Output the (x, y) coordinate of the center of the cell containing the given text.  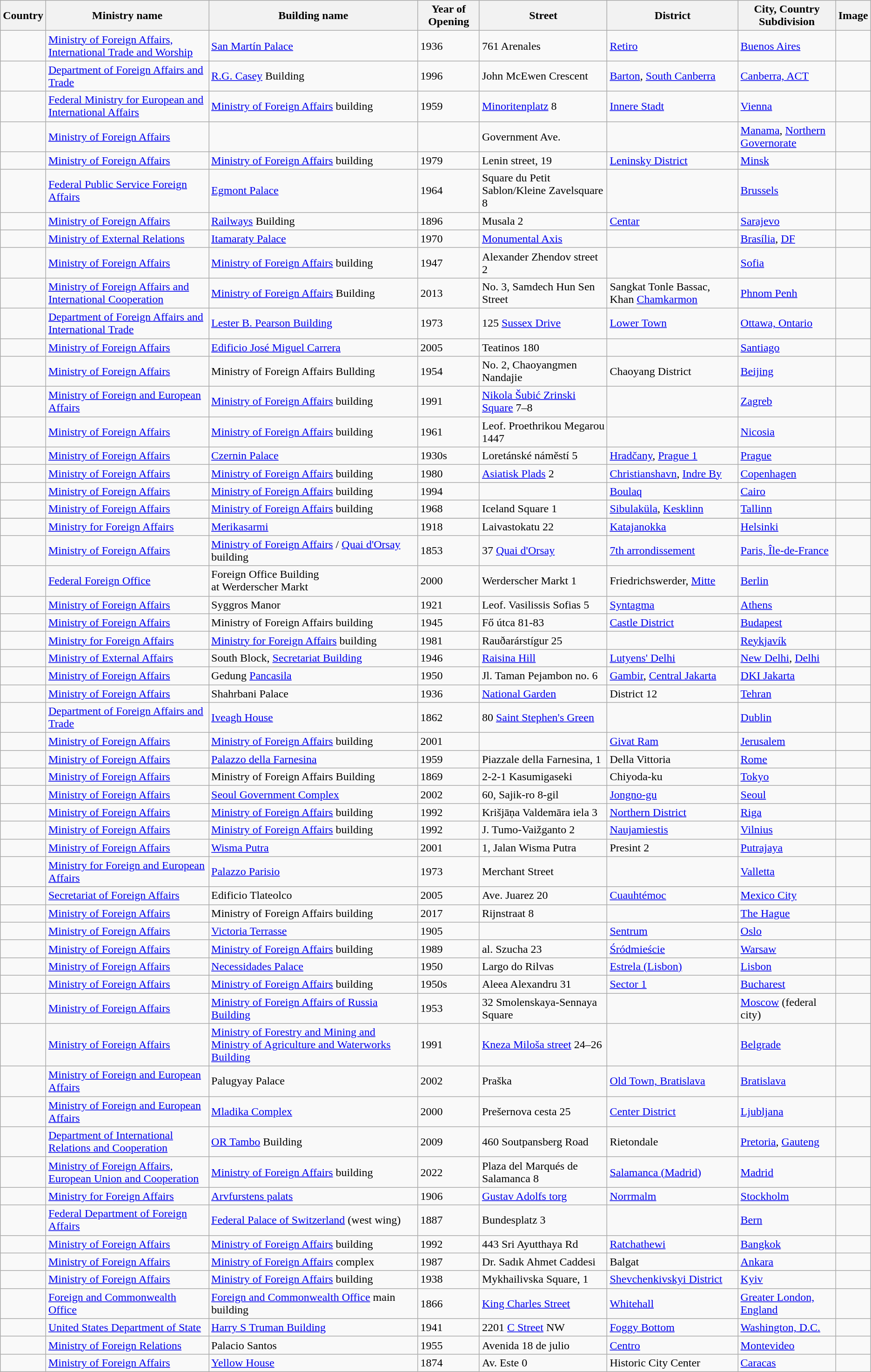
Tallinn (787, 509)
Wisma Putra (314, 848)
2017 (449, 913)
Estrela (Lisbon) (673, 966)
Avenida 18 de julio (543, 1345)
Ministry of Foreign Relations (127, 1345)
Arvfurstens palats (314, 1196)
Santiago (787, 348)
Leninsky District (673, 161)
DKI Jakarta (787, 676)
2013 (449, 293)
Prague (787, 456)
Laivastokatu 22 (543, 527)
Phnom Penh (787, 293)
1989 (449, 949)
Riga (787, 812)
Stockholm (787, 1196)
Oslo (787, 931)
Fő útca 81-83 (543, 622)
1941 (449, 1327)
Cairo (787, 491)
City, Country Subdivision (787, 16)
Plaza del Marqués de Salamanca 8 (543, 1172)
Mexico City (787, 896)
Rome (787, 759)
Tokyo (787, 777)
Minoritenplatz 8 (543, 106)
Foreign and Commonwealth Office main building (314, 1304)
Sofia (787, 262)
Vienna (787, 106)
Leof. Proethrikou Megarou 1447 (543, 432)
Centro (673, 1345)
Caracas (787, 1363)
R.G. Casey Building (314, 76)
37 Quai d'Orsay (543, 551)
Putrajaya (787, 848)
Seoul Government Complex (314, 795)
Rietondale (673, 1142)
Department of International Relations and Cooperation (127, 1142)
Yellow House (314, 1363)
1930s (449, 456)
Image (853, 16)
Ottawa, Ontario (787, 323)
The Hague (787, 913)
1905 (449, 931)
Sibulaküla, Kesklinn (673, 509)
Canberra, ACT (787, 76)
Minsk (787, 161)
National Garden (543, 694)
Ministry of Foreign Affairs, International Trade and Worship (127, 46)
1996 (449, 76)
Pretoria, Gauteng (787, 1142)
Edificio José Miguel Carrera (314, 348)
Bern (787, 1220)
Mykhailivska Square, 1 (543, 1279)
Monumental Axis (543, 239)
Christianshavn, Indre By (673, 474)
Largo do Rilvas (543, 966)
Federal Public Service Foreign Affairs (127, 191)
Presint 2 (673, 848)
1955 (449, 1345)
80 Saint Stephen's Green (543, 717)
Barton, South Canberra (673, 76)
Alexander Zhendov street 2 (543, 262)
Federal Palace of Switzerland (west wing) (314, 1220)
Cuauhtémoc (673, 896)
1970 (449, 239)
Lutyens' Delhi (673, 658)
Av. Este 0 (543, 1363)
Dublin (787, 717)
1981 (449, 640)
Retiro (673, 46)
Berlin (787, 581)
Belgrade (787, 1045)
Aleea Alexandru 31 (543, 984)
Piazzale della Farnesina, 1 (543, 759)
1994 (449, 491)
United States Department of State (127, 1327)
1968 (449, 509)
1979 (449, 161)
Balgat (673, 1262)
1874 (449, 1363)
Dr. Sadık Ahmet Caddesi (543, 1262)
Ministry of Foreign Affairs complex (314, 1262)
125 Sussex Drive (543, 323)
1945 (449, 622)
1866 (449, 1304)
Ministry of Foreign Affairs Bullding (314, 371)
Bratislava (787, 1081)
1862 (449, 717)
No. 3, Samdech Hun Sen Street (543, 293)
Tehran (787, 694)
Gedung Pancasila (314, 676)
Athens (787, 605)
Ministry for Foreign and European Affairs (127, 872)
San Martín Palace (314, 46)
Paris, Île-de-France (787, 551)
1961 (449, 432)
Ministry of Foreign Affairs, European Union and Cooperation (127, 1172)
Lisbon (787, 966)
Jongno-gu (673, 795)
Ratchathewi (673, 1244)
Loretánské náměstí 5 (543, 456)
District 12 (673, 694)
Śródmieście (673, 949)
Innere Stadt (673, 106)
Washington, D.C. (787, 1327)
No. 2, Chaoyangmen Nandajie (543, 371)
Square du Petit Sablon/Kleine Zavelsquare 8 (543, 191)
Brussels (787, 191)
Building name (314, 16)
Syggros Manor (314, 605)
OR Tambo Building (314, 1142)
Katajanokka (673, 527)
Jerusalem (787, 742)
Lenin street, 19 (543, 161)
Friedrichswerder, Mitte (673, 581)
J. Tumo-Vaižganto 2 (543, 830)
Gambir, Central Jakarta (673, 676)
Iveagh House (314, 717)
1980 (449, 474)
1853 (449, 551)
Della Vittoria (673, 759)
Bangkok (787, 1244)
Center District (673, 1112)
Foreign and Commonwealth Office (127, 1304)
Zagreb (787, 402)
Secretariat of Foreign Affairs (127, 896)
Egmont Palace (314, 191)
Ministry of External Affairs (127, 658)
Merchant Street (543, 872)
Asiatisk Plads 2 (543, 474)
Ave. Juarez 20 (543, 896)
Ministry of Forestry and Mining and Ministry of Agriculture and Waterworks Building (314, 1045)
Norrmalm (673, 1196)
Sangkat Tonle Bassac, Khan Chamkarmon (673, 293)
Kyiv (787, 1279)
1918 (449, 527)
Gustav Adolfs torg (543, 1196)
32 Smolenskaya-Sennaya Square (543, 1008)
Syntagma (673, 605)
Moscow (federal city) (787, 1008)
Old Town, Bratislava (673, 1081)
Nicosia (787, 432)
Bundesplatz 3 (543, 1220)
Boulaq (673, 491)
Victoria Terrasse (314, 931)
Brasília, DF (787, 239)
Werderscher Markt 1 (543, 581)
1896 (449, 221)
1869 (449, 777)
Street (543, 16)
Krišjāņa Valdemāra iela 3 (543, 812)
Federal Department of Foreign Affairs (127, 1220)
King Charles Street (543, 1304)
Rauðarárstígur 25 (543, 640)
761 Arenales (543, 46)
Chaoyang District (673, 371)
Palugyay Palace (314, 1081)
2009 (449, 1142)
Prešernova cesta 25 (543, 1112)
2022 (449, 1172)
1921 (449, 605)
Shevchenkivskyi District (673, 1279)
Ministry of External Relations (127, 239)
443 Sri Ayutthaya Rd (543, 1244)
Vilnius (787, 830)
Greater London, England (787, 1304)
District (673, 16)
Naujamiestis (673, 830)
Montevideo (787, 1345)
Mladika Complex (314, 1112)
Merikasarmi (314, 527)
1, Jalan Wisma Putra (543, 848)
1954 (449, 371)
Palazzo della Farnesina (314, 759)
2201 C Street NW (543, 1327)
Ministry for Foreign Affairs building (314, 640)
Historic City Center (673, 1363)
Nikola Šubić Zrinski Square 7–8 (543, 402)
John McEwen Crescent (543, 76)
Itamaraty Palace (314, 239)
Seoul (787, 795)
Jl. Taman Pejambon no. 6 (543, 676)
Year of Opening (449, 16)
Foggy Bottom (673, 1327)
Sector 1 (673, 984)
Kneza Miloša street 24–26 (543, 1045)
Necessidades Palace (314, 966)
Copenhagen (787, 474)
Givat Ram (673, 742)
Chiyoda-ku (673, 777)
Country (23, 16)
Government Ave. (543, 137)
Centar (673, 221)
Iceland Square 1 (543, 509)
Lester B. Pearson Building (314, 323)
1906 (449, 1196)
Sentrum (673, 931)
Musala 2 (543, 221)
Salamanca (Madrid) (673, 1172)
460 Soutpansberg Road (543, 1142)
al. Szucha 23 (543, 949)
Ministry of Foreign Affairs / Quai d'Orsay building (314, 551)
Manama, Northern Governorate (787, 137)
Ljubljana (787, 1112)
Shahrbani Palace (314, 694)
Ministry of Foreign Affairs of Russia Building (314, 1008)
Valletta (787, 872)
Helsinki (787, 527)
Bucharest (787, 984)
Northern District (673, 812)
Department of Foreign Affairs and International Trade (127, 323)
Palacio Santos (314, 1345)
Castle District (673, 622)
Madrid (787, 1172)
Foreign Office Buildingat Werderscher Markt (314, 581)
Buenos Aires (787, 46)
Palazzo Parisio (314, 872)
Teatinos 180 (543, 348)
Ankara (787, 1262)
Ministry name (127, 16)
Hradčany, Prague 1 (673, 456)
Edificio Tlateolco (314, 896)
1964 (449, 191)
Leof. Vasilissis Sofias 5 (543, 605)
1947 (449, 262)
1987 (449, 1262)
1938 (449, 1279)
Reykjavík (787, 640)
Praška (543, 1081)
Beijing (787, 371)
Rijnstraat 8 (543, 913)
Ministry of Foreign Affairs and International Cooperation (127, 293)
Lower Town (673, 323)
1953 (449, 1008)
2-2-1 Kasumigaseki (543, 777)
1946 (449, 658)
Federal Ministry for European and International Affairs (127, 106)
60, Sajik-ro 8-gil (543, 795)
Federal Foreign Office (127, 581)
1950s (449, 984)
1887 (449, 1220)
South Block, Secretariat Building (314, 658)
Czernin Palace (314, 456)
7th arrondissement (673, 551)
Warsaw (787, 949)
Raisina Hill (543, 658)
Sarajevo (787, 221)
Railways Building (314, 221)
Budapest (787, 622)
Whitehall (673, 1304)
New Delhi, Delhi (787, 658)
Harry S Truman Building (314, 1327)
